Determine the [X, Y] coordinate at the center of the cell enclosing the given text.  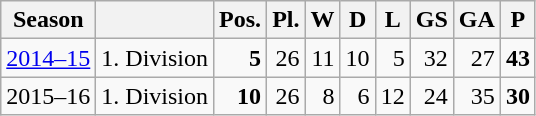
27 [476, 58]
6 [358, 96]
12 [392, 96]
43 [518, 58]
35 [476, 96]
30 [518, 96]
D [358, 20]
GS [432, 20]
11 [322, 58]
W [322, 20]
24 [432, 96]
8 [322, 96]
32 [432, 58]
Season [48, 20]
GA [476, 20]
Pos. [240, 20]
2015–16 [48, 96]
Pl. [286, 20]
L [392, 20]
2014–15 [48, 58]
P [518, 20]
